Extract the [X, Y] coordinate from the center of the cell holding the provided text.  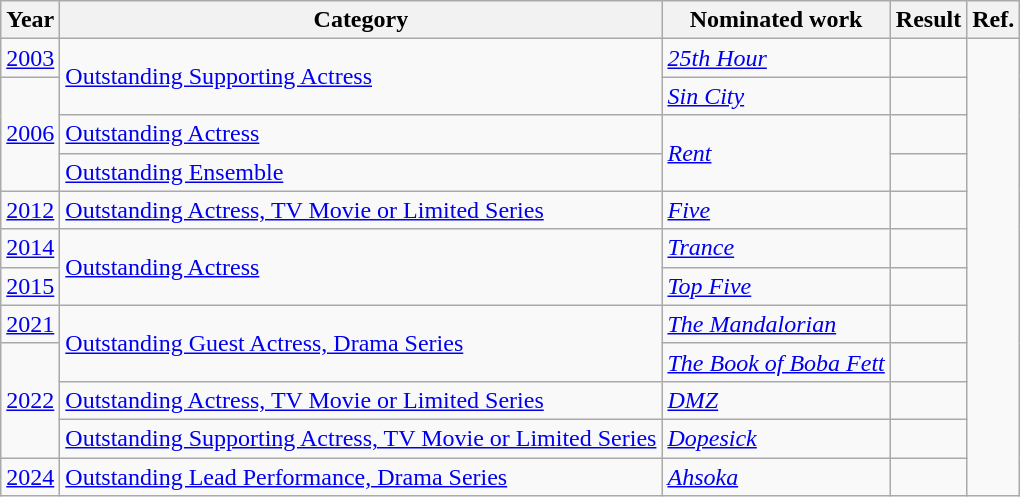
Outstanding Lead Performance, Drama Series [361, 477]
Outstanding Guest Actress, Drama Series [361, 343]
2003 [30, 58]
2015 [30, 286]
Outstanding Supporting Actress [361, 77]
Result [928, 20]
Ref. [994, 20]
2022 [30, 400]
Ahsoka [776, 477]
Trance [776, 248]
Nominated work [776, 20]
Category [361, 20]
2021 [30, 324]
The Book of Boba Fett [776, 362]
2014 [30, 248]
2024 [30, 477]
Five [776, 210]
Outstanding Ensemble [361, 172]
Year [30, 20]
25th Hour [776, 58]
DMZ [776, 400]
Sin City [776, 96]
Rent [776, 153]
Dopesick [776, 438]
Outstanding Supporting Actress, TV Movie or Limited Series [361, 438]
Top Five [776, 286]
The Mandalorian [776, 324]
2006 [30, 134]
2012 [30, 210]
